Return [X, Y] of the center of cell containing provided text 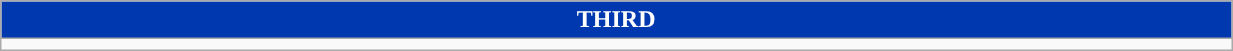
THIRD [616, 20]
